Return the [X, Y] coordinate for the center point of the cell that contains the specified text.  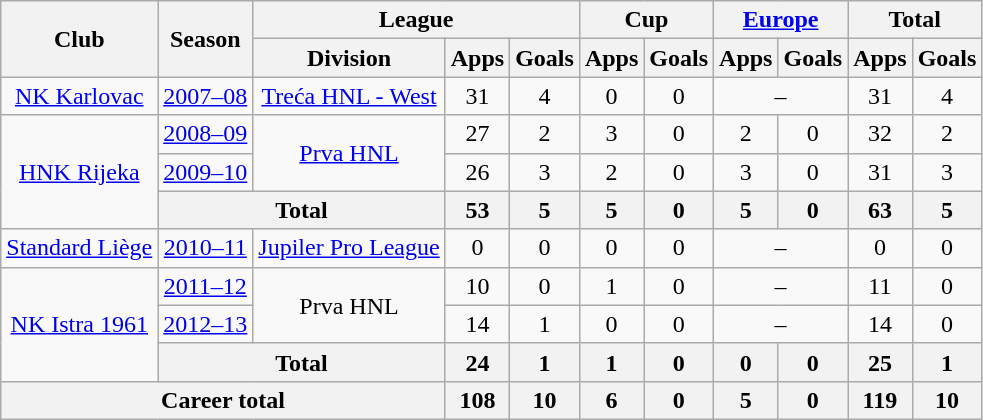
2010–11 [206, 248]
NK Karlovac [80, 96]
2007–08 [206, 96]
Season [206, 39]
11 [880, 286]
63 [880, 210]
26 [477, 172]
25 [880, 362]
32 [880, 134]
27 [477, 134]
Jupiler Pro League [349, 248]
53 [477, 210]
League [416, 20]
Standard Liège [80, 248]
Europe [781, 20]
Treća HNL - West [349, 96]
NK Istra 1961 [80, 324]
119 [880, 400]
108 [477, 400]
HNK Rijeka [80, 172]
2009–10 [206, 172]
Division [349, 58]
2012–13 [206, 324]
Career total [223, 400]
24 [477, 362]
Cup [646, 20]
6 [611, 400]
2008–09 [206, 134]
Club [80, 39]
2011–12 [206, 286]
